Locate the cell with the specified text and output its (x, y) center coordinate. 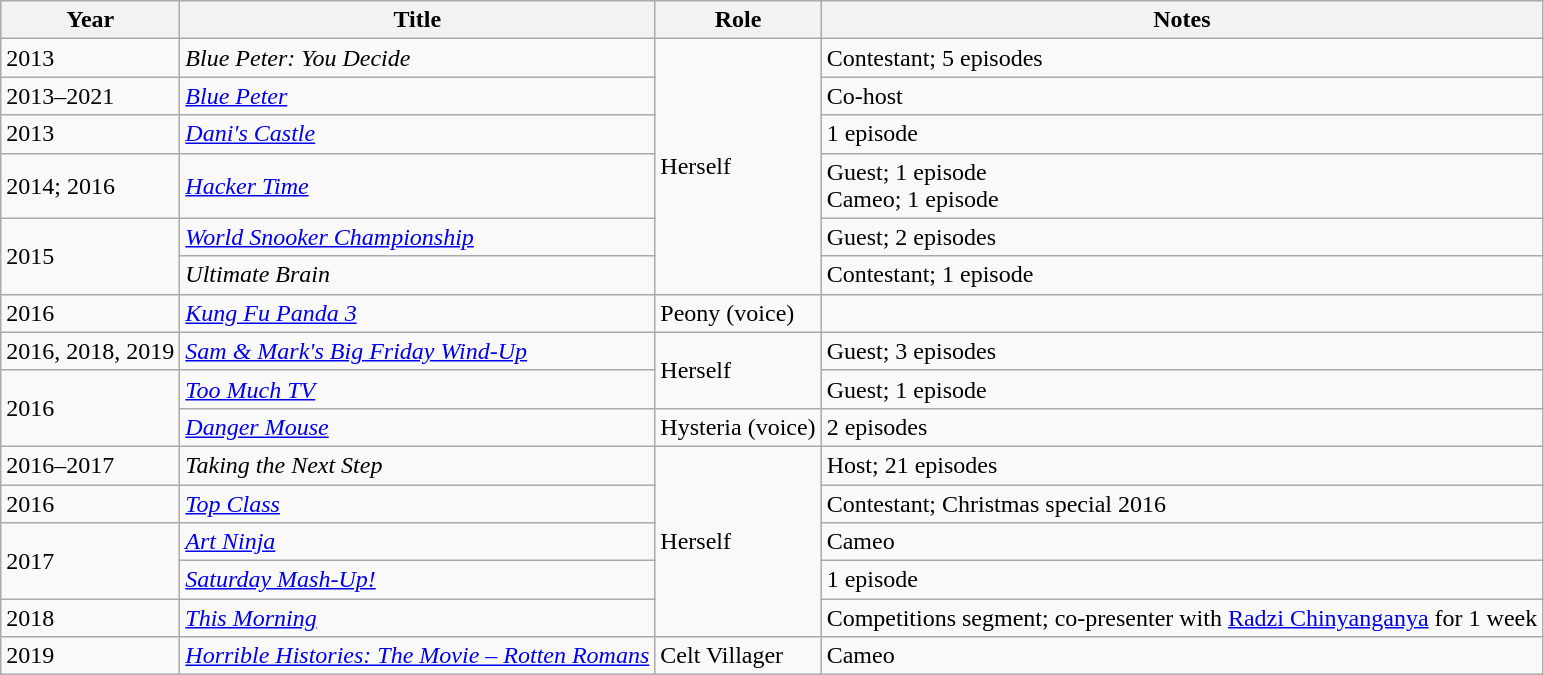
Blue Peter: You Decide (418, 58)
Guest; 2 episodes (1182, 237)
2014; 2016 (90, 186)
Top Class (418, 503)
Hacker Time (418, 186)
2019 (90, 656)
Contestant; 1 episode (1182, 275)
Saturday Mash-Up! (418, 580)
Notes (1182, 20)
Guest; 1 episode (1182, 389)
Year (90, 20)
Celt Villager (738, 656)
Host; 21 episodes (1182, 465)
Blue Peter (418, 96)
Contestant; Christmas special 2016 (1182, 503)
2 episodes (1182, 427)
World Snooker Championship (418, 237)
Danger Mouse (418, 427)
Competitions segment; co-presenter with Radzi Chinyanganya for 1 week (1182, 618)
Guest; 3 episodes (1182, 351)
Co-host (1182, 96)
Role (738, 20)
Taking the Next Step (418, 465)
2017 (90, 561)
Art Ninja (418, 542)
Title (418, 20)
Guest; 1 episodeCameo; 1 episode (1182, 186)
2016–2017 (90, 465)
Peony (voice) (738, 313)
This Morning (418, 618)
2016, 2018, 2019 (90, 351)
Dani's Castle (418, 134)
Contestant; 5 episodes (1182, 58)
Hysteria (voice) (738, 427)
Sam & Mark's Big Friday Wind-Up (418, 351)
Horrible Histories: The Movie – Rotten Romans (418, 656)
2013–2021 (90, 96)
2018 (90, 618)
2015 (90, 256)
Too Much TV (418, 389)
Kung Fu Panda 3 (418, 313)
Ultimate Brain (418, 275)
